Find where the given text appears and provide that cell's center as (X, Y) coordinate. 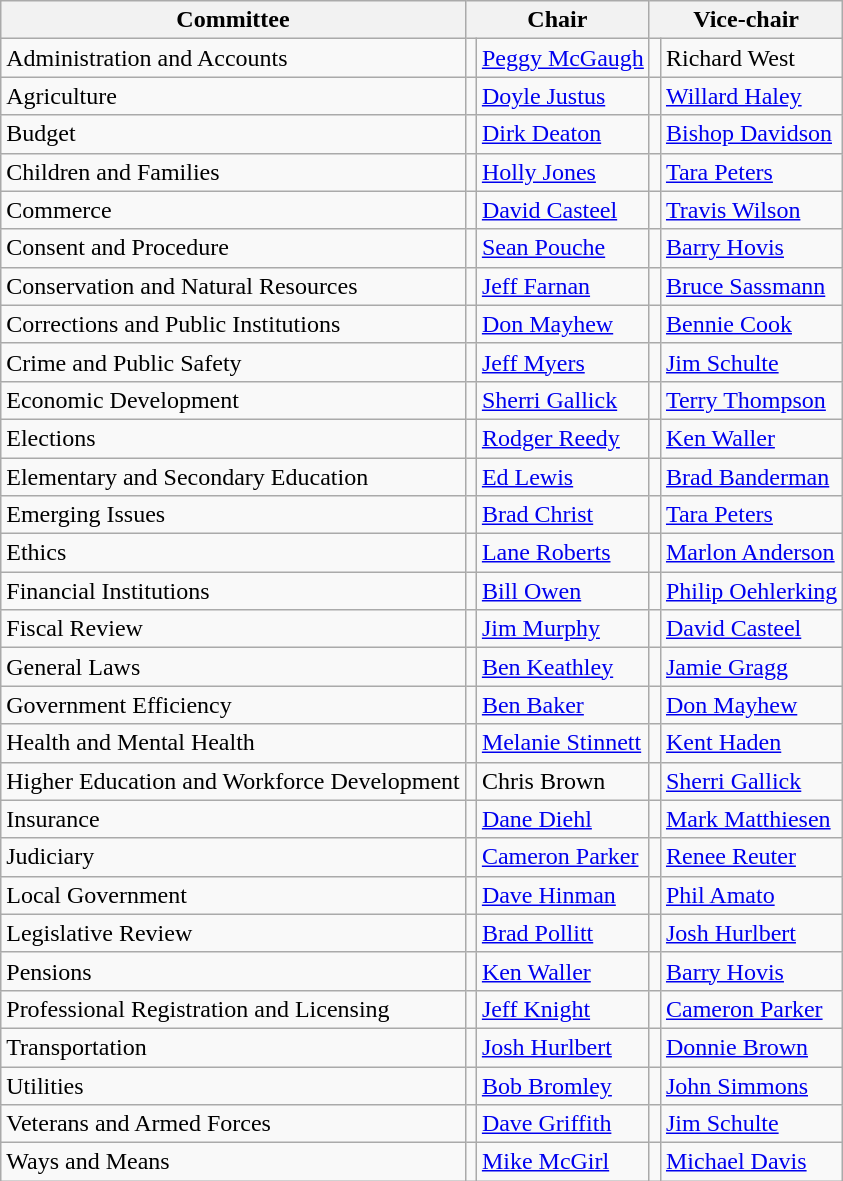
Jeff Knight (562, 1009)
Chair (557, 20)
Financial Institutions (234, 591)
Peggy McGaugh (562, 58)
Dave Griffith (562, 1124)
Holly Jones (562, 172)
Ed Lewis (562, 477)
Melanie Stinnett (562, 743)
Bennie Cook (751, 324)
Transportation (234, 1047)
Veterans and Armed Forces (234, 1124)
Committee (234, 20)
Brad Christ (562, 515)
Dane Diehl (562, 819)
Budget (234, 134)
Judiciary (234, 857)
Ways and Means (234, 1162)
Michael Davis (751, 1162)
Mark Matthiesen (751, 819)
Government Efficiency (234, 705)
Mike McGirl (562, 1162)
Rodger Reedy (562, 438)
Economic Development (234, 400)
Bruce Sassmann (751, 286)
Ben Baker (562, 705)
Philip Oehlerking (751, 591)
Ethics (234, 553)
Kent Haden (751, 743)
Pensions (234, 971)
Fiscal Review (234, 629)
Sean Pouche (562, 248)
Elementary and Secondary Education (234, 477)
Higher Education and Workforce Development (234, 781)
Vice-chair (746, 20)
Emerging Issues (234, 515)
Elections (234, 438)
Crime and Public Safety (234, 362)
Utilities (234, 1085)
Bob Bromley (562, 1085)
Travis Wilson (751, 210)
Jamie Gragg (751, 667)
Jim Murphy (562, 629)
Jeff Myers (562, 362)
Corrections and Public Institutions (234, 324)
Dave Hinman (562, 895)
Lane Roberts (562, 553)
Brad Banderman (751, 477)
Commerce (234, 210)
Agriculture (234, 96)
Bill Owen (562, 591)
Jeff Farnan (562, 286)
Children and Families (234, 172)
Insurance (234, 819)
Richard West (751, 58)
Local Government (234, 895)
Terry Thompson (751, 400)
Conservation and Natural Resources (234, 286)
Brad Pollitt (562, 933)
Bishop Davidson (751, 134)
Dirk Deaton (562, 134)
John Simmons (751, 1085)
Ben Keathley (562, 667)
Administration and Accounts (234, 58)
Health and Mental Health (234, 743)
General Laws (234, 667)
Consent and Procedure (234, 248)
Chris Brown (562, 781)
Donnie Brown (751, 1047)
Doyle Justus (562, 96)
Renee Reuter (751, 857)
Legislative Review (234, 933)
Professional Registration and Licensing (234, 1009)
Marlon Anderson (751, 553)
Phil Amato (751, 895)
Willard Haley (751, 96)
